For the text-containing cell, return its midpoint in (x, y) coordinate format. 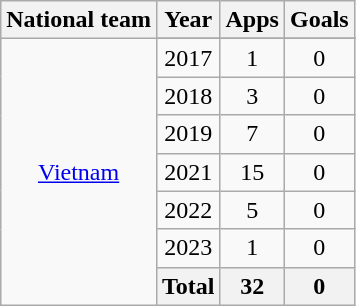
3 (252, 96)
2017 (188, 58)
2023 (188, 248)
Year (188, 20)
2021 (188, 172)
2022 (188, 210)
Total (188, 286)
2018 (188, 96)
7 (252, 134)
2019 (188, 134)
Goals (319, 20)
32 (252, 286)
15 (252, 172)
5 (252, 210)
National team (79, 20)
Vietnam (79, 172)
Apps (252, 20)
